Return (X, Y) of the center of cell containing provided text 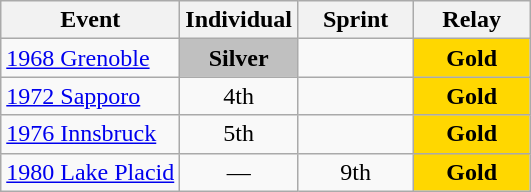
Silver (239, 58)
4th (239, 96)
1972 Sapporo (90, 96)
— (239, 172)
Individual (239, 20)
1976 Innsbruck (90, 134)
1980 Lake Placid (90, 172)
Relay (472, 20)
1968 Grenoble (90, 58)
5th (239, 134)
Sprint (356, 20)
Event (90, 20)
9th (356, 172)
